Pinpoint the cell where the given text exists, returning its (x, y) midpoint coordinate. 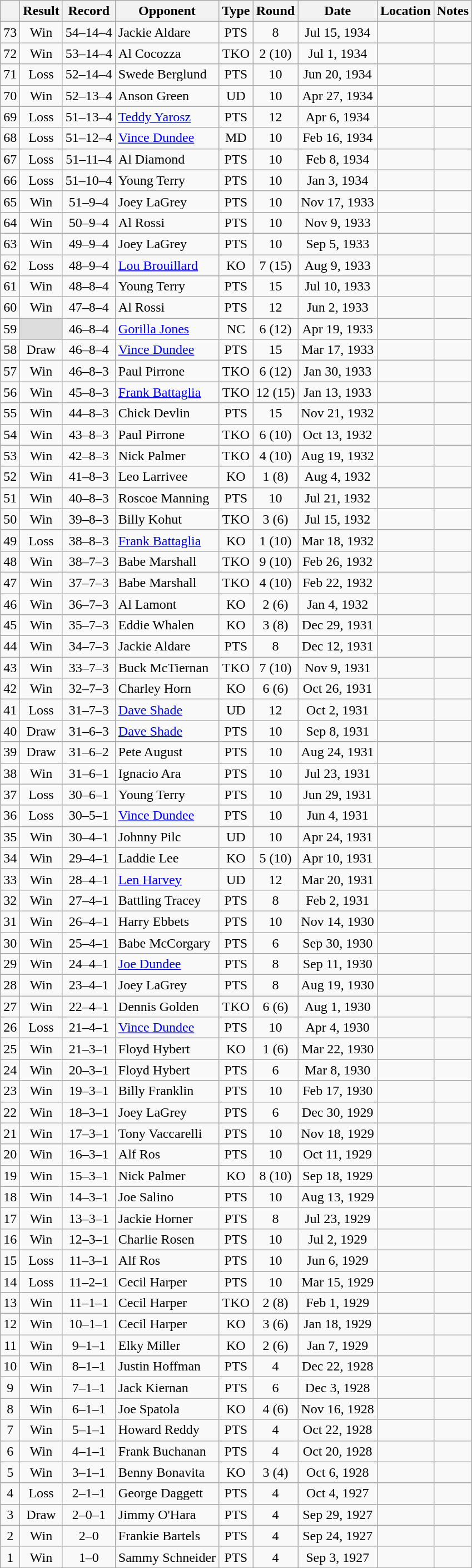
Nov 16, 1928 (337, 1409)
22 (10, 1112)
Aug 4, 1932 (337, 477)
37 (10, 795)
31 (10, 921)
48–9–4 (89, 265)
Dec 3, 1928 (337, 1388)
Oct 6, 1928 (337, 1472)
47–8–4 (89, 308)
Nov 9, 1931 (337, 668)
7–1–1 (89, 1388)
19–3–1 (89, 1091)
Opponent (167, 11)
46–8–3 (89, 371)
Apr 6, 1934 (337, 117)
38–7–3 (89, 561)
8 (10) (276, 1176)
Dec 12, 1931 (337, 647)
9 (10, 1388)
33 (10, 879)
Nov 18, 1929 (337, 1133)
Joe Spatola (167, 1409)
54 (10, 435)
25–4–1 (89, 943)
51–11–4 (89, 159)
3–1–1 (89, 1472)
3 (8) (276, 625)
Notes (453, 11)
Jul 2, 1929 (337, 1239)
12–3–1 (89, 1239)
Location (405, 11)
Jun 20, 1934 (337, 75)
23–4–1 (89, 985)
13–3–1 (89, 1218)
2–0 (89, 1536)
7 (15) (276, 265)
2–0–1 (89, 1515)
30–4–1 (89, 837)
51–12–4 (89, 138)
Oct 4, 1927 (337, 1493)
17 (10, 1218)
Swede Berglund (167, 75)
32–7–3 (89, 689)
Roscoe Manning (167, 498)
9 (10) (276, 561)
40 (10, 731)
Teddy Yarosz (167, 117)
31–7–3 (89, 710)
Battling Tracey (167, 900)
47 (10, 583)
11–1–1 (89, 1303)
Jimmy O'Hara (167, 1515)
36–7–3 (89, 604)
Feb 22, 1932 (337, 583)
18 (10, 1197)
14 (10, 1281)
39–8–3 (89, 519)
41–8–3 (89, 477)
2 (8) (276, 1303)
Dennis Golden (167, 1007)
44 (10, 647)
Al Cocozza (167, 53)
Jul 1, 1934 (337, 53)
Mar 18, 1932 (337, 540)
Nov 9, 1933 (337, 223)
51–13–4 (89, 117)
16 (10, 1239)
1–0 (89, 1557)
Sep 3, 1927 (337, 1557)
Mar 8, 1930 (337, 1070)
67 (10, 159)
10–1–1 (89, 1324)
34 (10, 858)
43 (10, 668)
Pete August (167, 752)
Frankie Bartels (167, 1536)
17–3–1 (89, 1133)
50–9–4 (89, 223)
3 (4) (276, 1472)
51 (10, 498)
38–8–3 (89, 540)
Benny Bonavita (167, 1472)
Nov 14, 1930 (337, 921)
16–3–1 (89, 1155)
26 (10, 1028)
Jan 7, 1929 (337, 1345)
George Daggett (167, 1493)
2 (10) (276, 53)
Aug 24, 1931 (337, 752)
11–2–1 (89, 1281)
Apr 27, 1934 (337, 96)
Sammy Schneider (167, 1557)
1 (6) (276, 1049)
Date (337, 11)
Chick Devlin (167, 413)
28–4–1 (89, 879)
Babe McCorgary (167, 943)
6 (10) (276, 435)
8–1–1 (89, 1367)
42–8–3 (89, 456)
60 (10, 308)
31–6–2 (89, 752)
38 (10, 773)
29 (10, 964)
5–1–1 (89, 1430)
53–14–4 (89, 53)
Type (236, 11)
Mar 15, 1929 (337, 1281)
56 (10, 392)
20–3–1 (89, 1070)
52 (10, 477)
21 (10, 1133)
5 (10, 1472)
Sep 24, 1927 (337, 1536)
Jul 10, 1933 (337, 287)
1 (10) (276, 540)
2 (10, 1536)
Sep 30, 1930 (337, 943)
Jun 6, 1929 (337, 1260)
31–6–1 (89, 773)
Jan 3, 1934 (337, 180)
Buck McTiernan (167, 668)
68 (10, 138)
72 (10, 53)
20 (10, 1155)
50 (10, 519)
9–1–1 (89, 1345)
12 (15) (276, 392)
Apr 4, 1930 (337, 1028)
Nov 17, 1933 (337, 201)
59 (10, 329)
Feb 16, 1934 (337, 138)
Jan 30, 1933 (337, 371)
73 (10, 32)
Len Harvey (167, 879)
2–1–1 (89, 1493)
Laddie Lee (167, 858)
Joe Salino (167, 1197)
Aug 1, 1930 (337, 1007)
69 (10, 117)
24 (10, 1070)
Apr 19, 1933 (337, 329)
32 (10, 900)
18–3–1 (89, 1112)
Dec 22, 1928 (337, 1367)
Leo Larrivee (167, 477)
Charley Horn (167, 689)
11 (10, 1345)
45–8–3 (89, 392)
48–8–4 (89, 287)
Jackie Horner (167, 1218)
15–3–1 (89, 1176)
23 (10, 1091)
49 (10, 540)
Billy Franklin (167, 1091)
Gorilla Jones (167, 329)
Oct 11, 1929 (337, 1155)
Anson Green (167, 96)
7 (10) (276, 668)
41 (10, 710)
6–1–1 (89, 1409)
45 (10, 625)
Mar 22, 1930 (337, 1049)
39 (10, 752)
Aug 19, 1930 (337, 985)
31–6–3 (89, 731)
54–14–4 (89, 32)
1 (10, 1557)
51–10–4 (89, 180)
Oct 20, 1928 (337, 1451)
30–5–1 (89, 816)
Apr 10, 1931 (337, 858)
Billy Kohut (167, 519)
Sep 29, 1927 (337, 1515)
27–4–1 (89, 900)
42 (10, 689)
57 (10, 371)
NC (236, 329)
Ignacio Ara (167, 773)
Apr 24, 1931 (337, 837)
64 (10, 223)
Oct 26, 1931 (337, 689)
36 (10, 816)
Johnny Pilc (167, 837)
35–7–3 (89, 625)
Jack Kiernan (167, 1388)
62 (10, 265)
Aug 19, 1932 (337, 456)
11–3–1 (89, 1260)
30–6–1 (89, 795)
43–8–3 (89, 435)
Oct 2, 1931 (337, 710)
65 (10, 201)
63 (10, 244)
49–9–4 (89, 244)
Charlie Rosen (167, 1239)
Howard Reddy (167, 1430)
MD (236, 138)
Jan 13, 1933 (337, 392)
Sep 8, 1931 (337, 731)
Result (41, 11)
Dec 29, 1931 (337, 625)
Jun 4, 1931 (337, 816)
Feb 26, 1932 (337, 561)
Eddie Whalen (167, 625)
Oct 13, 1932 (337, 435)
Harry Ebbets (167, 921)
Jul 15, 1934 (337, 32)
Jan 4, 1932 (337, 604)
58 (10, 350)
Elky Miller (167, 1345)
55 (10, 413)
Jul 23, 1929 (337, 1218)
19 (10, 1176)
Mar 17, 1933 (337, 350)
1 (8) (276, 477)
22–4–1 (89, 1007)
Justin Hoffman (167, 1367)
3 (10, 1515)
Jul 21, 1932 (337, 498)
13 (10, 1303)
52–13–4 (89, 96)
Sep 18, 1929 (337, 1176)
29–4–1 (89, 858)
70 (10, 96)
25 (10, 1049)
66 (10, 180)
Tony Vaccarelli (167, 1133)
Joe Dundee (167, 964)
26–4–1 (89, 921)
33–7–3 (89, 668)
Al Diamond (167, 159)
34–7–3 (89, 647)
Aug 9, 1933 (337, 265)
35 (10, 837)
21–4–1 (89, 1028)
44–8–3 (89, 413)
Feb 17, 1930 (337, 1091)
28 (10, 985)
5 (10) (276, 858)
Jul 23, 1931 (337, 773)
48 (10, 561)
7 (10, 1430)
Jun 29, 1931 (337, 795)
21–3–1 (89, 1049)
Jan 18, 1929 (337, 1324)
30 (10, 943)
4–1–1 (89, 1451)
Feb 8, 1934 (337, 159)
Sep 11, 1930 (337, 964)
4 (6) (276, 1409)
61 (10, 287)
Frank Buchanan (167, 1451)
37–7–3 (89, 583)
24–4–1 (89, 964)
14–3–1 (89, 1197)
Al Lamont (167, 604)
Lou Brouillard (167, 265)
Sep 5, 1933 (337, 244)
Round (276, 11)
40–8–3 (89, 498)
52–14–4 (89, 75)
Aug 13, 1929 (337, 1197)
Dec 30, 1929 (337, 1112)
Record (89, 11)
Jul 15, 1932 (337, 519)
71 (10, 75)
27 (10, 1007)
51–9–4 (89, 201)
Jun 2, 1933 (337, 308)
53 (10, 456)
Feb 1, 1929 (337, 1303)
Oct 22, 1928 (337, 1430)
Feb 2, 1931 (337, 900)
46 (10, 604)
Nov 21, 1932 (337, 413)
Mar 20, 1931 (337, 879)
